For the text-containing cell, return its midpoint in [X, Y] coordinate format. 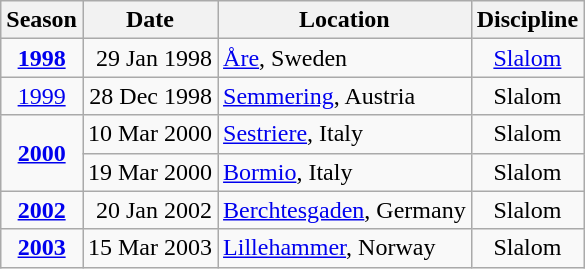
Bormio, Italy [345, 172]
28 Dec 1998 [150, 96]
Season [42, 20]
Discipline [527, 20]
19 Mar 2000 [150, 172]
Åre, Sweden [345, 58]
Location [345, 20]
Sestriere, Italy [345, 134]
Date [150, 20]
Lillehammer, Norway [345, 248]
20 Jan 2002 [150, 210]
2000 [42, 153]
10 Mar 2000 [150, 134]
2003 [42, 248]
Berchtesgaden, Germany [345, 210]
2002 [42, 210]
1998 [42, 58]
Semmering, Austria [345, 96]
1999 [42, 96]
29 Jan 1998 [150, 58]
15 Mar 2003 [150, 248]
